Capture the cell that displays the provided text and extract its (X, Y) central coordinate. 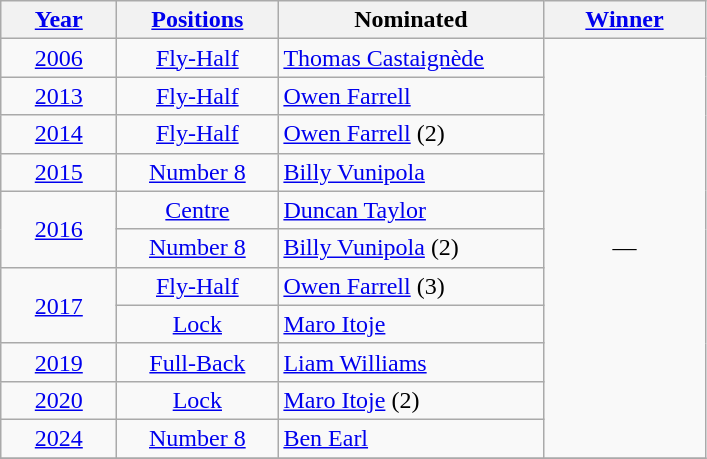
Liam Williams (411, 362)
Billy Vunipola (411, 172)
Maro Itoje (2) (411, 400)
2019 (59, 362)
2013 (59, 96)
Owen Farrell (411, 96)
Winner (624, 20)
2006 (59, 58)
Ben Earl (411, 438)
Full-Back (198, 362)
Duncan Taylor (411, 210)
Maro Itoje (411, 324)
Centre (198, 210)
2020 (59, 400)
2017 (59, 305)
— (624, 248)
Billy Vunipola (2) (411, 248)
Nominated (411, 20)
Owen Farrell (2) (411, 134)
Thomas Castaignède (411, 58)
Owen Farrell (3) (411, 286)
2014 (59, 134)
Positions (198, 20)
Year (59, 20)
2024 (59, 438)
2015 (59, 172)
2016 (59, 229)
